Determine the (X, Y) coordinate at the center of the cell enclosing the given text.  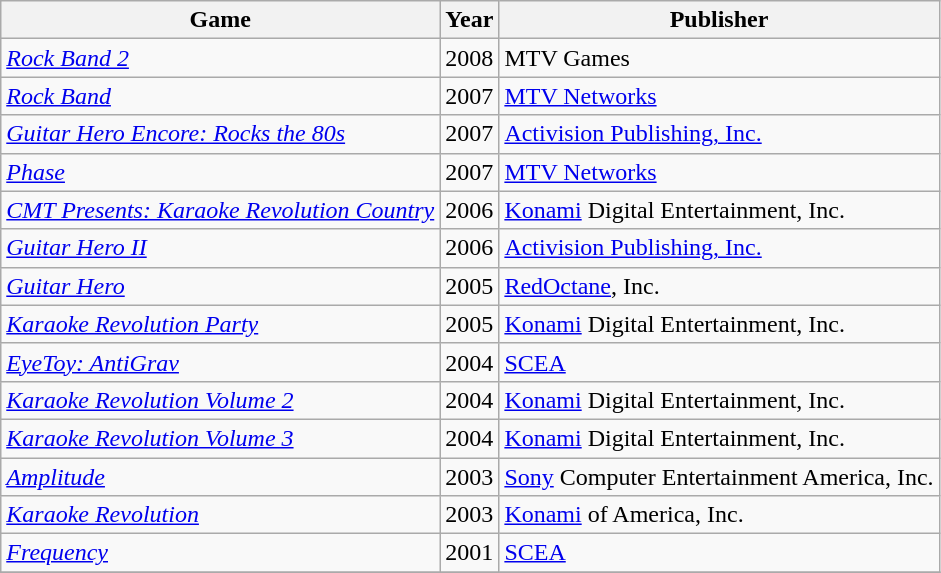
Konami of America, Inc. (719, 515)
Karaoke Revolution Party (220, 324)
Year (470, 20)
Publisher (719, 20)
Rock Band (220, 96)
Guitar Hero II (220, 248)
RedOctane, Inc. (719, 286)
Guitar Hero Encore: Rocks the 80s (220, 134)
Karaoke Revolution (220, 515)
EyeToy: AntiGrav (220, 362)
Amplitude (220, 477)
Karaoke Revolution Volume 2 (220, 400)
Karaoke Revolution Volume 3 (220, 438)
2008 (470, 58)
Rock Band 2 (220, 58)
Guitar Hero (220, 286)
CMT Presents: Karaoke Revolution Country (220, 210)
Game (220, 20)
MTV Games (719, 58)
2001 (470, 553)
Frequency (220, 553)
Sony Computer Entertainment America, Inc. (719, 477)
Phase (220, 172)
